For the text-containing cell, return its midpoint in (x, y) coordinate format. 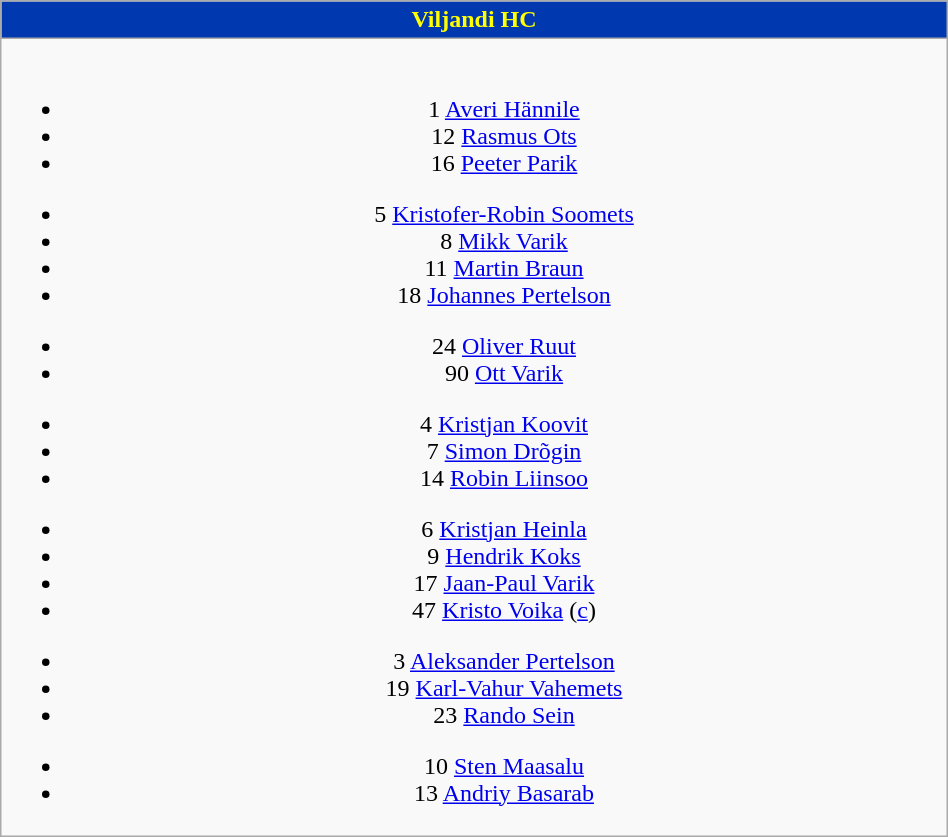
Viljandi HC (474, 20)
